Find where the given text appears and provide that cell's center as (X, Y) coordinate. 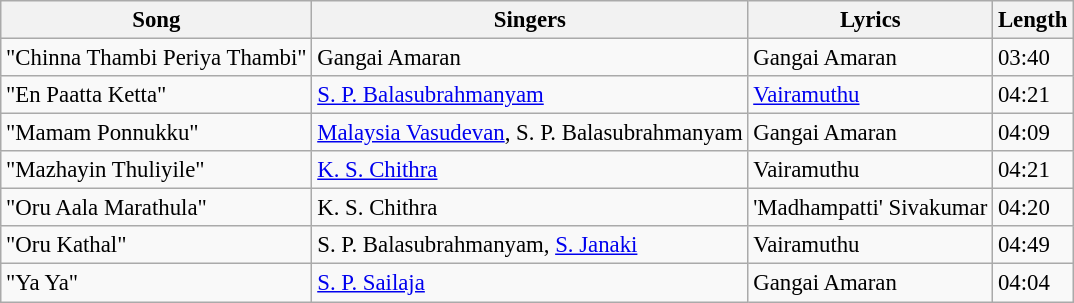
"Ya Ya" (156, 283)
04:49 (1033, 245)
'Madhampatti' Sivakumar (870, 208)
S. P. Sailaja (530, 283)
Malaysia Vasudevan, S. P. Balasubrahmanyam (530, 133)
Singers (530, 20)
Lyrics (870, 20)
03:40 (1033, 58)
04:20 (1033, 208)
Length (1033, 20)
S. P. Balasubrahmanyam, S. Janaki (530, 245)
04:09 (1033, 133)
"Oru Kathal" (156, 245)
"En Paatta Ketta" (156, 95)
Song (156, 20)
04:04 (1033, 283)
"Mamam Ponnukku" (156, 133)
"Chinna Thambi Periya Thambi" (156, 58)
"Mazhayin Thuliyile" (156, 170)
S. P. Balasubrahmanyam (530, 95)
"Oru Aala Marathula" (156, 208)
